Provide the (x, y) coordinate of the cell's center where the given text is located.  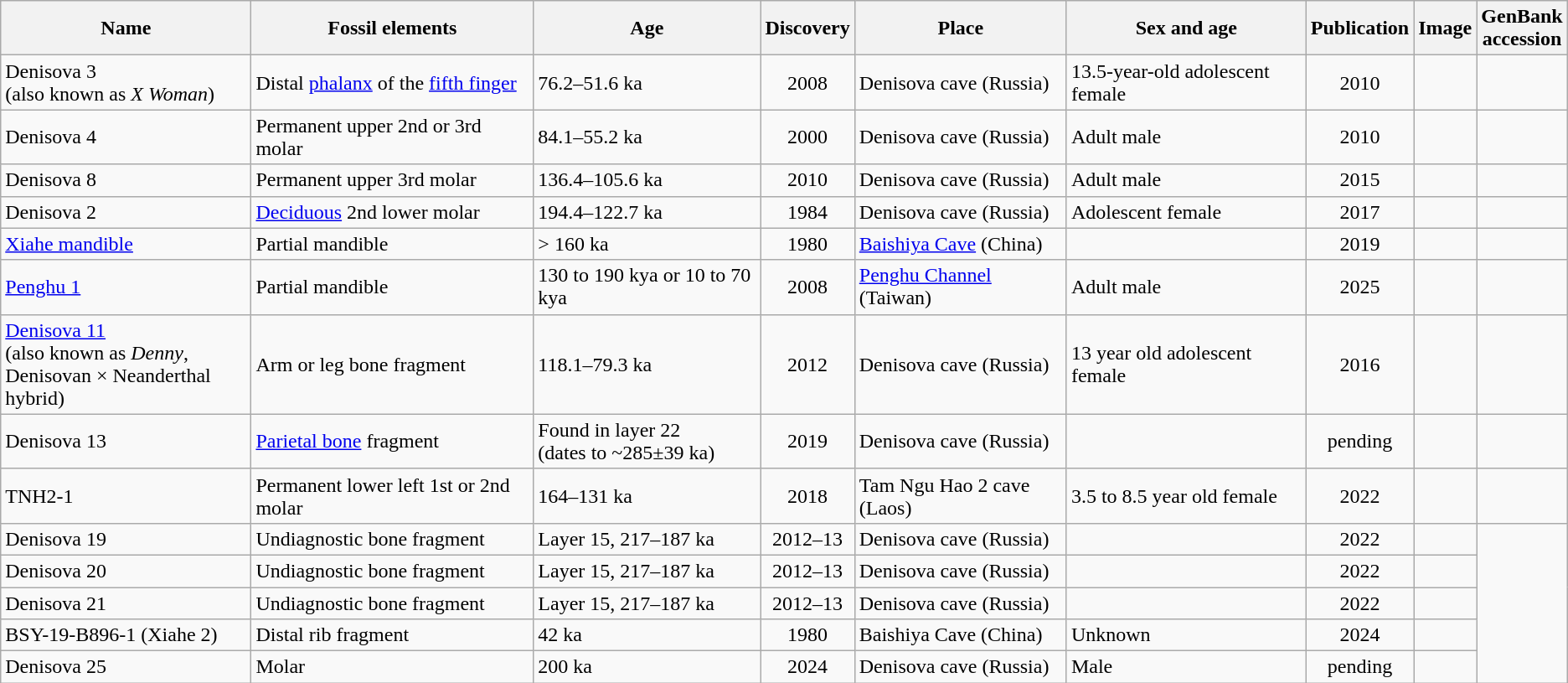
3.5 to 8.5 year old female (1186, 496)
Denisova 20 (126, 571)
2017 (1359, 212)
Tam Ngu Hao 2 cave (Laos) (960, 496)
TNH2-1 (126, 496)
Permanent lower left 1st or 2nd molar (392, 496)
Adolescent female (1186, 212)
2012 (807, 364)
13.5-year-old adolescent female (1186, 82)
Publication (1359, 28)
Fossil elements (392, 28)
Denisova 25 (126, 667)
76.2–51.6 ka (647, 82)
118.1–79.3 ka (647, 364)
84.1–55.2 ka (647, 137)
2018 (807, 496)
Denisova 11(also known as Denny,Denisovan × Neanderthal hybrid) (126, 364)
2015 (1359, 180)
Denisova 3(also known as X Woman) (126, 82)
1984 (807, 212)
Denisova 4 (126, 137)
Distal phalanx of the fifth finger (392, 82)
Denisova 8 (126, 180)
42 ka (647, 635)
164–131 ka (647, 496)
Found in layer 22(dates to ~285±39 ka) (647, 441)
Discovery (807, 28)
Arm or leg bone fragment (392, 364)
> 160 ka (647, 244)
200 ka (647, 667)
Molar (392, 667)
Male (1186, 667)
Permanent upper 3rd molar (392, 180)
2000 (807, 137)
GenBankaccession (1522, 28)
Denisova 13 (126, 441)
Deciduous 2nd lower molar (392, 212)
Unknown (1186, 635)
136.4–105.6 ka (647, 180)
Penghu 1 (126, 287)
Age (647, 28)
Denisova 2 (126, 212)
Penghu Channel (Taiwan) (960, 287)
Place (960, 28)
13 year old adolescent female (1186, 364)
Sex and age (1186, 28)
2016 (1359, 364)
Denisova 21 (126, 603)
Distal rib fragment (392, 635)
Xiahe mandible (126, 244)
194.4–122.7 ka (647, 212)
2025 (1359, 287)
Permanent upper 2nd or 3rd molar (392, 137)
BSY-19-B896-1 (Xiahe 2) (126, 635)
Parietal bone fragment (392, 441)
130 to 190 kya or 10 to 70 kya (647, 287)
Image (1446, 28)
Denisova 19 (126, 539)
Name (126, 28)
